Identify which cell holds the provided text, then report its [X, Y] central coordinate. 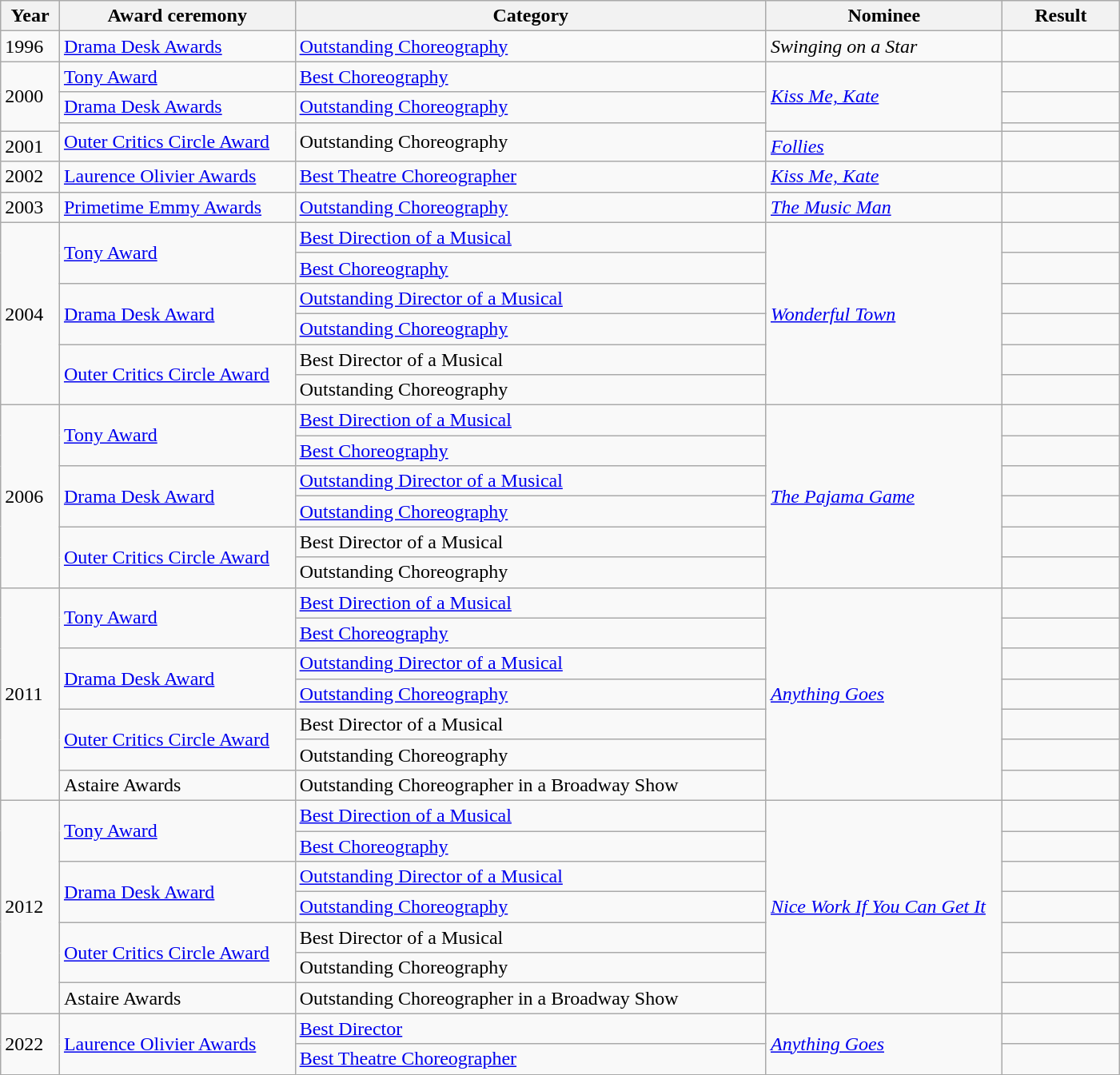
2004 [30, 313]
2011 [30, 694]
Year [30, 16]
Category [531, 16]
Award ceremony [177, 16]
2012 [30, 906]
2022 [30, 1044]
Nominee [884, 16]
2001 [30, 146]
The Music Man [884, 207]
2006 [30, 496]
Best Director [531, 1029]
Wonderful Town [884, 313]
Follies [884, 146]
1996 [30, 46]
The Pajama Game [884, 496]
Swinging on a Star [884, 46]
Nice Work If You Can Get It [884, 906]
2000 [30, 96]
Primetime Emmy Awards [177, 207]
Result [1060, 16]
2003 [30, 207]
2002 [30, 177]
